Find where the given text appears and provide that cell's center as (x, y) coordinate. 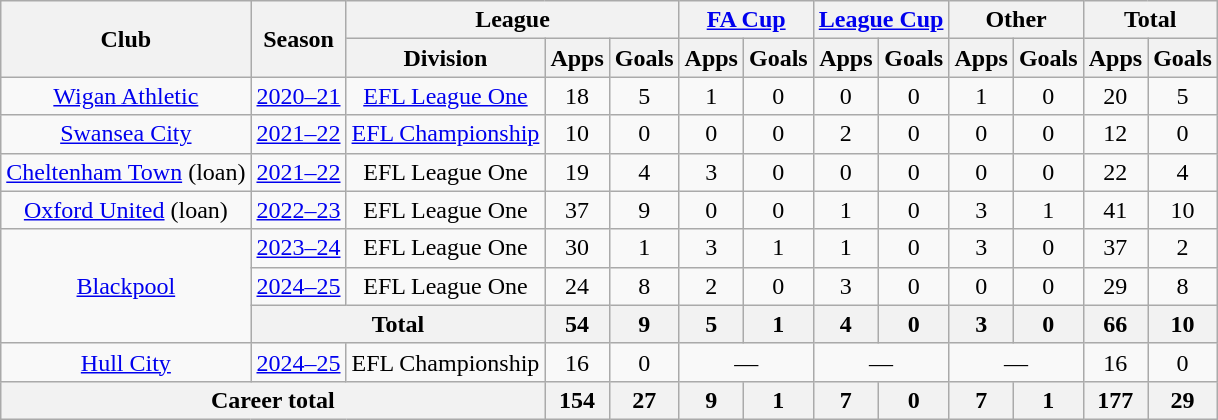
Oxford United (loan) (126, 210)
2022–23 (298, 210)
League (512, 20)
177 (1115, 400)
Cheltenham Town (loan) (126, 172)
Club (126, 39)
Career total (273, 400)
12 (1115, 134)
Blackpool (126, 286)
Season (298, 39)
30 (577, 248)
18 (577, 96)
Swansea City (126, 134)
Other (1016, 20)
League Cup (881, 20)
Wigan Athletic (126, 96)
FA Cup (746, 20)
Division (446, 58)
27 (644, 400)
19 (577, 172)
2023–24 (298, 248)
22 (1115, 172)
2020–21 (298, 96)
66 (1115, 324)
24 (577, 286)
41 (1115, 210)
154 (577, 400)
20 (1115, 96)
Hull City (126, 362)
54 (577, 324)
